Determine the (X, Y) coordinate at the center of the cell enclosing the given text.  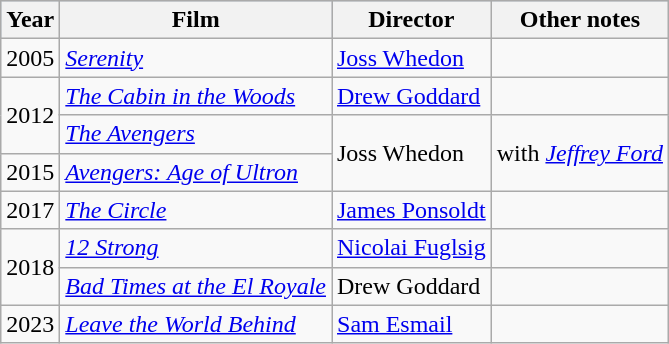
Nicolai Fuglsig (412, 248)
Serenity (196, 58)
2015 (30, 172)
12 Strong (196, 248)
2023 (30, 324)
Film (196, 20)
Avengers: Age of Ultron (196, 172)
Other notes (580, 20)
The Cabin in the Woods (196, 96)
Bad Times at the El Royale (196, 286)
2005 (30, 58)
Sam Esmail (412, 324)
The Circle (196, 210)
with Jeffrey Ford (580, 153)
Year (30, 20)
2017 (30, 210)
Director (412, 20)
James Ponsoldt (412, 210)
2012 (30, 115)
Leave the World Behind (196, 324)
The Avengers (196, 134)
2018 (30, 267)
